Identify which cell holds the provided text, then report its [x, y] central coordinate. 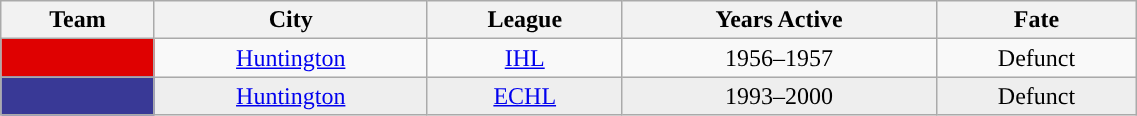
1956–1957 [779, 58]
Fate [1036, 20]
ECHL [524, 96]
Team [78, 20]
City [290, 20]
1993–2000 [779, 96]
League [524, 20]
IHL [524, 58]
Years Active [779, 20]
